Pinpoint the cell where the given text exists, returning its [x, y] midpoint coordinate. 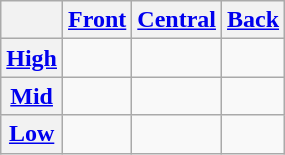
Low [32, 134]
Central [177, 20]
Front [98, 20]
Back [254, 20]
High [32, 58]
Mid [32, 96]
